Locate the cell with the specified text and output its [X, Y] center coordinate. 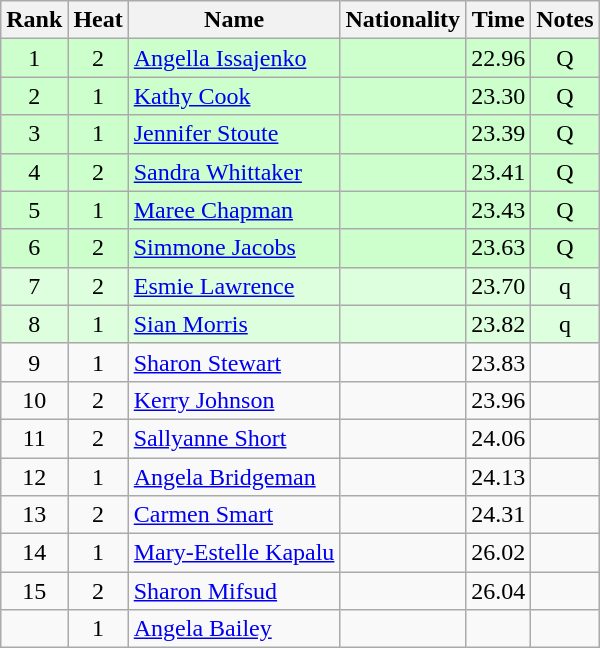
3 [34, 134]
Notes [565, 20]
Heat [98, 20]
23.70 [498, 286]
15 [34, 591]
13 [34, 515]
Sian Morris [234, 324]
12 [34, 477]
Angela Bailey [234, 629]
23.63 [498, 248]
Maree Chapman [234, 210]
23.30 [498, 96]
5 [34, 210]
8 [34, 324]
23.83 [498, 362]
26.04 [498, 591]
24.13 [498, 477]
Simmone Jacobs [234, 248]
23.82 [498, 324]
Kerry Johnson [234, 400]
Nationality [403, 20]
Name [234, 20]
Angela Bridgeman [234, 477]
6 [34, 248]
11 [34, 438]
Time [498, 20]
Kathy Cook [234, 96]
4 [34, 172]
23.39 [498, 134]
10 [34, 400]
24.06 [498, 438]
Esmie Lawrence [234, 286]
14 [34, 553]
Angella Issajenko [234, 58]
9 [34, 362]
Mary-Estelle Kapalu [234, 553]
Sharon Mifsud [234, 591]
Sharon Stewart [234, 362]
Jennifer Stoute [234, 134]
22.96 [498, 58]
7 [34, 286]
23.96 [498, 400]
Rank [34, 20]
Carmen Smart [234, 515]
24.31 [498, 515]
Sandra Whittaker [234, 172]
Sallyanne Short [234, 438]
23.41 [498, 172]
23.43 [498, 210]
26.02 [498, 553]
